Capture the cell that displays the provided text and extract its (x, y) central coordinate. 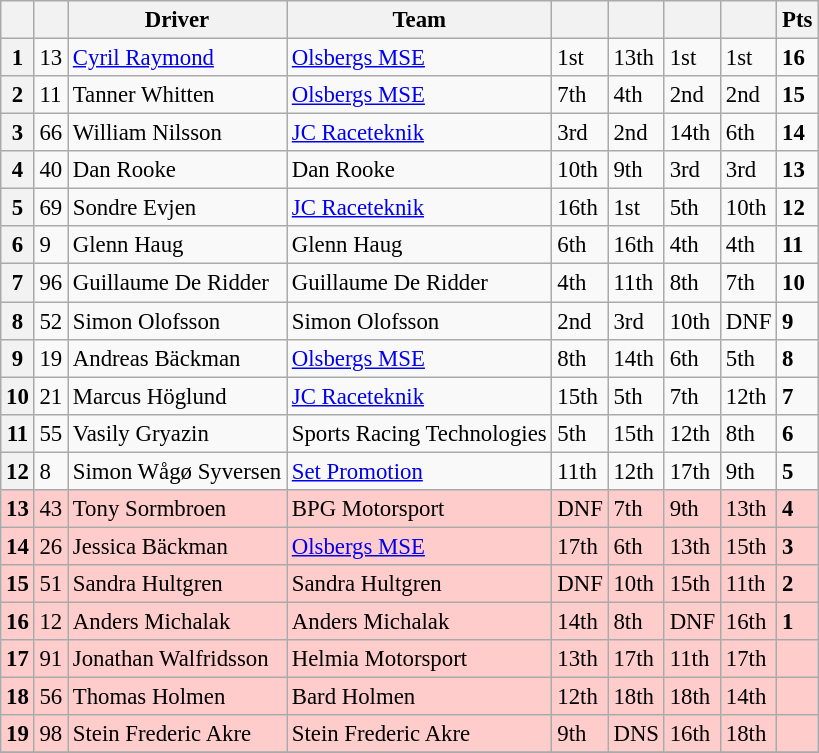
96 (50, 283)
Bard Holmen (418, 697)
69 (50, 208)
Set Promotion (418, 471)
Sondre Evjen (178, 208)
66 (50, 133)
Sports Racing Technologies (418, 433)
DNS (636, 734)
Andreas Bäckman (178, 358)
91 (50, 659)
Thomas Holmen (178, 697)
Team (418, 20)
21 (50, 396)
Tony Sormbroen (178, 509)
Cyril Raymond (178, 58)
Driver (178, 20)
17 (18, 659)
43 (50, 509)
Vasily Gryazin (178, 433)
55 (50, 433)
William Nilsson (178, 133)
51 (50, 584)
Marcus Höglund (178, 396)
Helmia Motorsport (418, 659)
52 (50, 321)
26 (50, 546)
Pts (798, 20)
56 (50, 697)
Jessica Bäckman (178, 546)
Jonathan Walfridsson (178, 659)
BPG Motorsport (418, 509)
18 (18, 697)
Tanner Whitten (178, 95)
40 (50, 170)
Simon Wågø Syversen (178, 471)
98 (50, 734)
